Pinpoint the cell where the given text exists, returning its [x, y] midpoint coordinate. 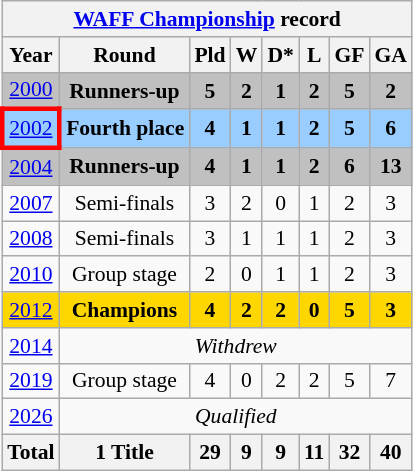
GF [349, 55]
Round [125, 55]
32 [349, 453]
L [314, 55]
2026 [30, 417]
2019 [30, 381]
2012 [30, 310]
2004 [30, 166]
W [247, 55]
13 [392, 166]
2008 [30, 239]
29 [210, 453]
Year [30, 55]
Pld [210, 55]
1 Title [125, 453]
2010 [30, 275]
Qualified [236, 417]
Withdrew [236, 346]
D* [280, 55]
2000 [30, 90]
GA [392, 55]
2007 [30, 203]
Champions [125, 310]
Fourth place [125, 130]
11 [314, 453]
2014 [30, 346]
40 [392, 453]
Total [30, 453]
2002 [30, 130]
7 [392, 381]
WAFF Championship record [207, 19]
